Provide the [X, Y] coordinate of the cell's center where the given text is located.  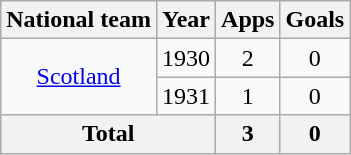
1931 [186, 96]
Total [108, 134]
Year [186, 20]
National team [79, 20]
Goals [315, 20]
3 [248, 134]
Scotland [79, 77]
2 [248, 58]
1 [248, 96]
1930 [186, 58]
Apps [248, 20]
